Scan for the cell matching the given text and deliver its (x, y) coordinate at center. 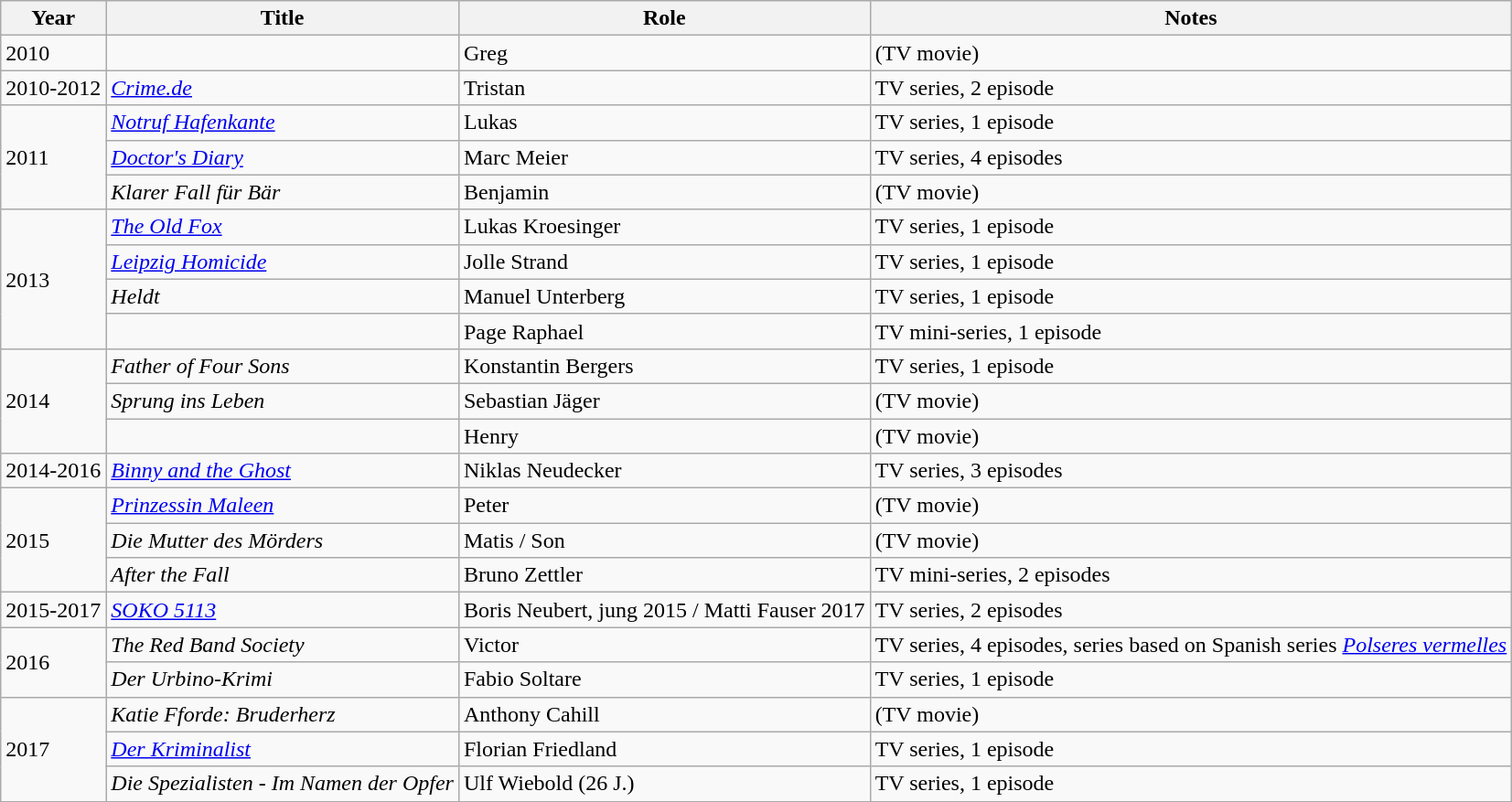
Manuel Unterberg (664, 296)
After the Fall (283, 575)
Greg (664, 53)
Anthony Cahill (664, 714)
Ulf Wiebold (26 J.) (664, 784)
TV series, 2 episode (1191, 88)
Benjamin (664, 192)
2014 (53, 401)
Niklas Neudecker (664, 471)
The Old Fox (283, 227)
TV series, 4 episodes, series based on Spanish series Polseres vermelles (1191, 645)
2013 (53, 279)
Sprung ins Leben (283, 401)
TV series, 4 episodes (1191, 157)
TV mini-series, 2 episodes (1191, 575)
Der Kriminalist (283, 749)
Boris Neubert, jung 2015 / Matti Fauser 2017 (664, 610)
2015-2017 (53, 610)
Fabio Soltare (664, 679)
Leipzig Homicide (283, 262)
Die Spezialisten - Im Namen der Opfer (283, 784)
2010-2012 (53, 88)
Prinzessin Maleen (283, 506)
TV series, 3 episodes (1191, 471)
Klarer Fall für Bär (283, 192)
Heldt (283, 296)
Lukas (664, 123)
Jolle Strand (664, 262)
Katie Fforde: Bruderherz (283, 714)
Year (53, 18)
TV mini-series, 1 episode (1191, 331)
TV series, 2 episodes (1191, 610)
Henry (664, 436)
Father of Four Sons (283, 366)
The Red Band Society (283, 645)
Notruf Hafenkante (283, 123)
Role (664, 18)
2016 (53, 662)
Matis / Son (664, 540)
Notes (1191, 18)
2010 (53, 53)
2011 (53, 157)
Marc Meier (664, 157)
Binny and the Ghost (283, 471)
2015 (53, 540)
2017 (53, 749)
Page Raphael (664, 331)
Der Urbino-Krimi (283, 679)
SOKO 5113 (283, 610)
Crime.de (283, 88)
Tristan (664, 88)
Die Mutter des Mörders (283, 540)
Bruno Zettler (664, 575)
Lukas Kroesinger (664, 227)
Konstantin Bergers (664, 366)
Sebastian Jäger (664, 401)
Doctor's Diary (283, 157)
Florian Friedland (664, 749)
Victor (664, 645)
Peter (664, 506)
2014-2016 (53, 471)
Title (283, 18)
